Determine the (X, Y) coordinate at the center of the cell enclosing the given text.  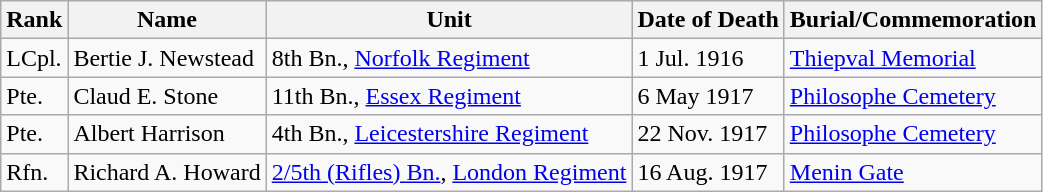
Rank (34, 20)
22 Nov. 1917 (708, 134)
Claud E. Stone (167, 96)
Albert Harrison (167, 134)
Rfn. (34, 172)
4th Bn., Leicestershire Regiment (449, 134)
Thiepval Memorial (913, 58)
16 Aug. 1917 (708, 172)
2/5th (Rifles) Bn., London Regiment (449, 172)
Unit (449, 20)
Date of Death (708, 20)
Menin Gate (913, 172)
6 May 1917 (708, 96)
8th Bn., Norfolk Regiment (449, 58)
11th Bn., Essex Regiment (449, 96)
Richard A. Howard (167, 172)
Burial/Commemoration (913, 20)
LCpl. (34, 58)
1 Jul. 1916 (708, 58)
Name (167, 20)
Bertie J. Newstead (167, 58)
